From the cell containing the given text, extract its center point as [x, y] coordinate. 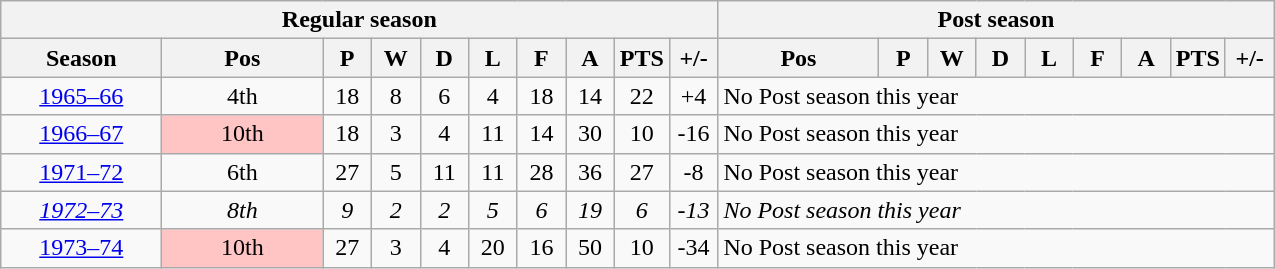
1971–72 [82, 172]
Post season [996, 20]
-34 [694, 248]
1973–74 [82, 248]
Regular season [360, 20]
-16 [694, 134]
-13 [694, 210]
6th [242, 172]
36 [590, 172]
+4 [694, 96]
8 [396, 96]
16 [542, 248]
28 [542, 172]
-8 [694, 172]
Season [82, 58]
30 [590, 134]
1966–67 [82, 134]
9 [348, 210]
22 [642, 96]
19 [590, 210]
1965–66 [82, 96]
50 [590, 248]
20 [494, 248]
1972–73 [82, 210]
4th [242, 96]
8th [242, 210]
